Provide the [x, y] coordinate of the cell's center where the given text is located.  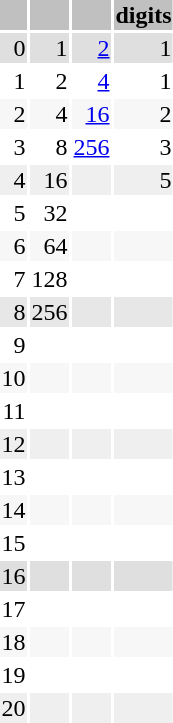
6 [14, 246]
18 [14, 642]
20 [14, 708]
128 [50, 279]
7 [14, 279]
0 [14, 48]
32 [50, 213]
13 [14, 477]
11 [14, 411]
digits [144, 15]
14 [14, 510]
17 [14, 609]
9 [14, 345]
64 [50, 246]
15 [14, 543]
12 [14, 444]
10 [14, 378]
19 [14, 675]
